For the text-containing cell, return its midpoint in [x, y] coordinate format. 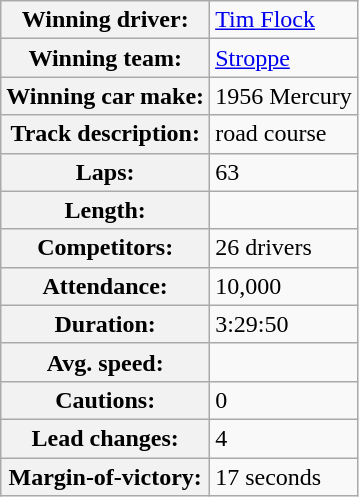
Competitors: [106, 248]
17 seconds [284, 477]
Attendance: [106, 286]
63 [284, 172]
Tim Flock [284, 20]
Track description: [106, 134]
Margin-of-victory: [106, 477]
road course [284, 134]
Length: [106, 210]
Stroppe [284, 58]
0 [284, 400]
4 [284, 438]
Winning team: [106, 58]
Laps: [106, 172]
10,000 [284, 286]
Winning car make: [106, 96]
Winning driver: [106, 20]
Avg. speed: [106, 362]
3:29:50 [284, 324]
Duration: [106, 324]
1956 Mercury [284, 96]
26 drivers [284, 248]
Cautions: [106, 400]
Lead changes: [106, 438]
